For the text-containing cell, return its midpoint in [x, y] coordinate format. 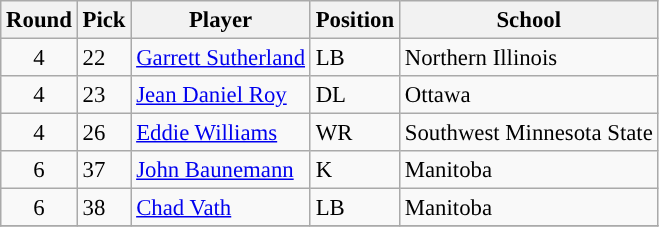
26 [104, 133]
Chad Vath [221, 208]
K [354, 170]
37 [104, 170]
22 [104, 58]
Jean Daniel Roy [221, 95]
Pick [104, 20]
Northern Illinois [528, 58]
Ottawa [528, 95]
WR [354, 133]
23 [104, 95]
Southwest Minnesota State [528, 133]
38 [104, 208]
John Baunemann [221, 170]
Round [39, 20]
DL [354, 95]
Garrett Sutherland [221, 58]
Player [221, 20]
Position [354, 20]
School [528, 20]
Eddie Williams [221, 133]
